Provide the [X, Y] coordinate of the cell's center where the given text is located.  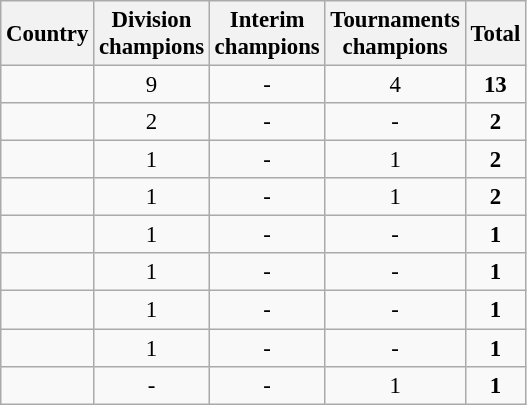
Tournamentschampions [395, 34]
13 [495, 85]
4 [395, 85]
Divisionchampions [152, 34]
9 [152, 85]
Interimchampions [267, 34]
Total [495, 34]
Country [48, 34]
